For the text-containing cell, return its midpoint in (X, Y) coordinate format. 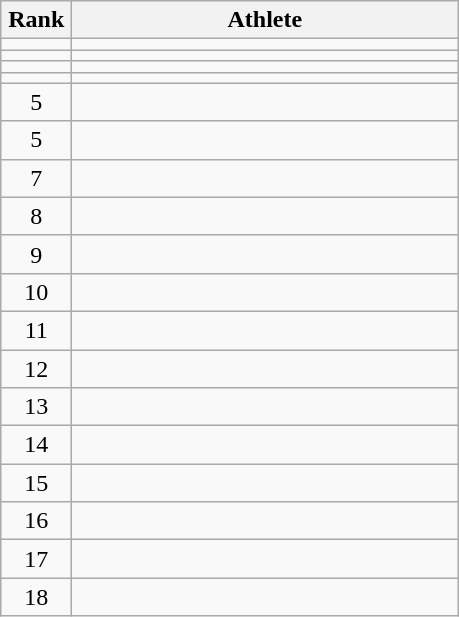
10 (36, 292)
8 (36, 216)
7 (36, 178)
Rank (36, 20)
18 (36, 597)
16 (36, 521)
15 (36, 483)
12 (36, 369)
13 (36, 407)
9 (36, 254)
14 (36, 445)
11 (36, 330)
17 (36, 559)
Athlete (265, 20)
